Output the (X, Y) coordinate of the center of the cell containing the given text.  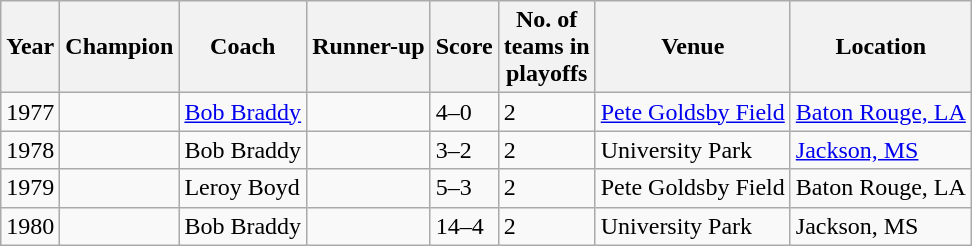
Year (30, 47)
3–2 (464, 150)
Venue (692, 47)
Score (464, 47)
5–3 (464, 188)
4–0 (464, 112)
Champion (120, 47)
1980 (30, 226)
Runner-up (369, 47)
Leroy Boyd (243, 188)
1979 (30, 188)
14–4 (464, 226)
Coach (243, 47)
No. ofteams inplayoffs (546, 47)
Location (880, 47)
1977 (30, 112)
1978 (30, 150)
